Extract the [x, y] coordinate from the center of the cell holding the provided text.  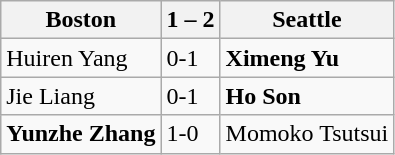
Jie Liang [81, 96]
Ximeng Yu [307, 58]
Huiren Yang [81, 58]
Boston [81, 20]
Yunzhe Zhang [81, 134]
1 – 2 [190, 20]
1-0 [190, 134]
Ho Son [307, 96]
Momoko Tsutsui [307, 134]
Seattle [307, 20]
